From the cell containing the given text, extract its center point as (x, y) coordinate. 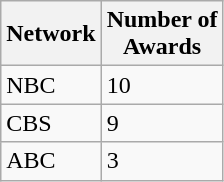
10 (162, 85)
Network (51, 34)
NBC (51, 85)
9 (162, 123)
3 (162, 161)
ABC (51, 161)
Number ofAwards (162, 34)
CBS (51, 123)
